Detect which cell encompasses the target text, then output its (X, Y) center coordinate. 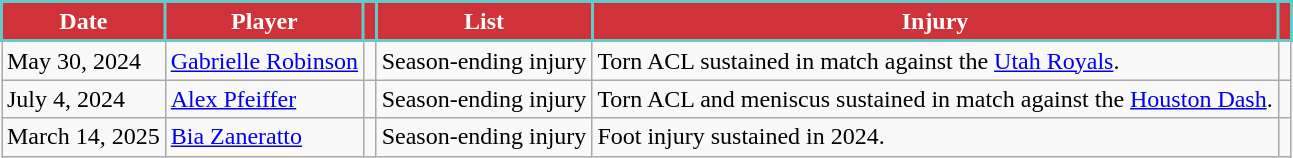
Torn ACL and meniscus sustained in match against the Houston Dash. (935, 99)
Gabrielle Robinson (264, 60)
Injury (935, 22)
Torn ACL sustained in match against the Utah Royals. (935, 60)
March 14, 2025 (84, 137)
July 4, 2024 (84, 99)
May 30, 2024 (84, 60)
Alex Pfeiffer (264, 99)
Bia Zaneratto (264, 137)
Foot injury sustained in 2024. (935, 137)
Player (264, 22)
List (484, 22)
Date (84, 22)
